Extract the [X, Y] coordinate from the center of the cell holding the provided text.  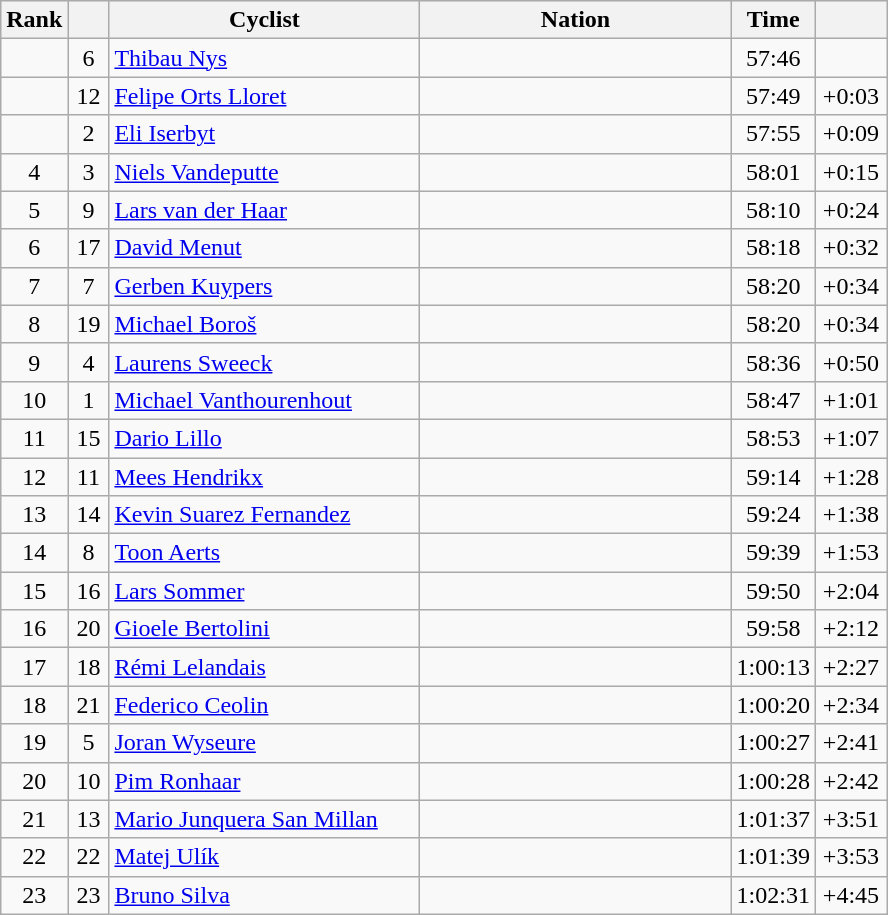
1:02:31 [773, 895]
+2:27 [850, 667]
Kevin Suarez Fernandez [264, 515]
2 [88, 134]
+2:12 [850, 629]
59:39 [773, 553]
58:10 [773, 210]
58:18 [773, 248]
+0:24 [850, 210]
57:49 [773, 96]
Niels Vandeputte [264, 172]
Dario Lillo [264, 438]
+0:50 [850, 362]
Time [773, 20]
57:55 [773, 134]
+3:53 [850, 857]
Michael Boroš [264, 324]
+1:53 [850, 553]
Michael Vanthourenhout [264, 400]
1:01:39 [773, 857]
Matej Ulík [264, 857]
Laurens Sweeck [264, 362]
59:58 [773, 629]
+0:03 [850, 96]
58:47 [773, 400]
Toon Aerts [264, 553]
+1:01 [850, 400]
+0:32 [850, 248]
+1:28 [850, 477]
Joran Wyseure [264, 743]
+2:41 [850, 743]
+1:38 [850, 515]
Gioele Bertolini [264, 629]
Eli Iserbyt [264, 134]
58:53 [773, 438]
+0:09 [850, 134]
58:01 [773, 172]
1:01:37 [773, 819]
Lars Sommer [264, 591]
Mees Hendrikx [264, 477]
57:46 [773, 58]
1:00:13 [773, 667]
1:00:20 [773, 705]
+2:04 [850, 591]
+4:45 [850, 895]
+1:07 [850, 438]
59:50 [773, 591]
David Menut [264, 248]
Felipe Orts Lloret [264, 96]
+0:15 [850, 172]
Nation [576, 20]
Lars van der Haar [264, 210]
+3:51 [850, 819]
Federico Ceolin [264, 705]
1 [88, 400]
1:00:27 [773, 743]
59:14 [773, 477]
3 [88, 172]
Pim Ronhaar [264, 781]
58:36 [773, 362]
Cyclist [264, 20]
Rank [34, 20]
Bruno Silva [264, 895]
+2:34 [850, 705]
Mario Junquera San Millan [264, 819]
Rémi Lelandais [264, 667]
+2:42 [850, 781]
Gerben Kuypers [264, 286]
59:24 [773, 515]
1:00:28 [773, 781]
Thibau Nys [264, 58]
